Extract the [x, y] coordinate from the center of the cell holding the provided text.  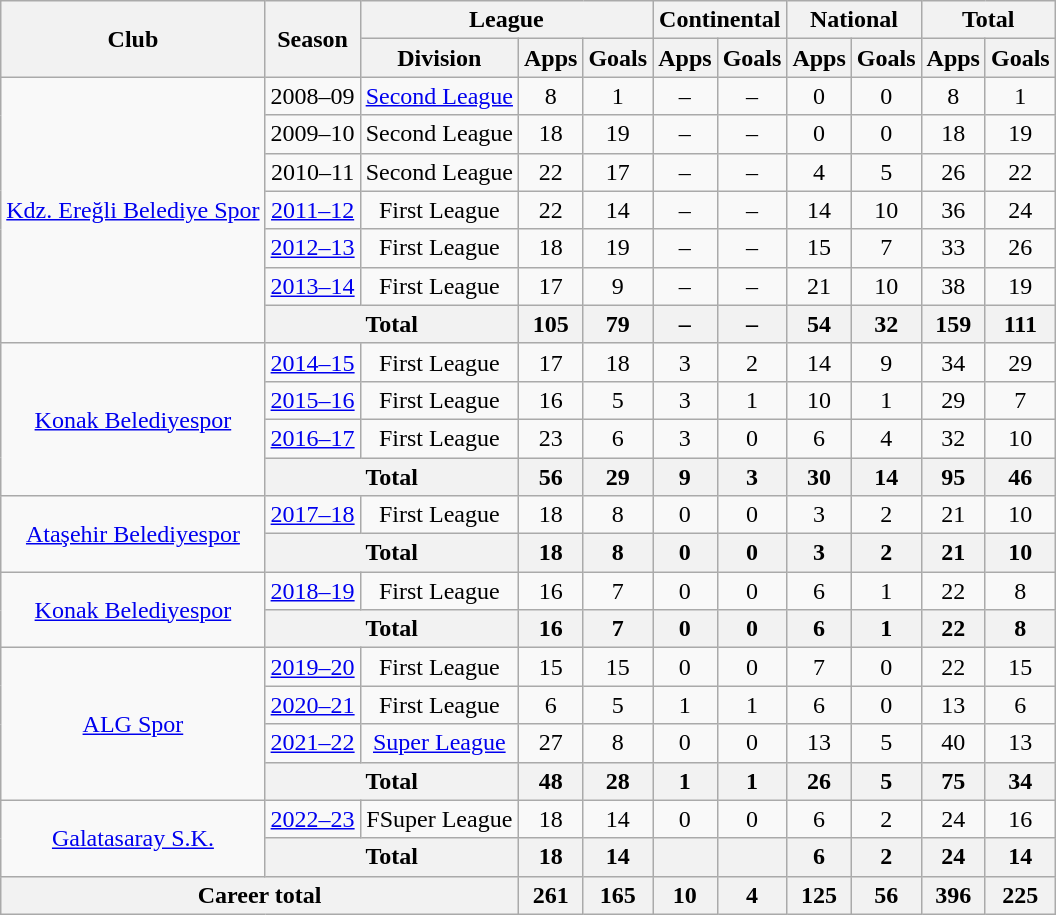
Continental [720, 20]
2009–10 [312, 134]
League [506, 20]
28 [618, 781]
2012–13 [312, 248]
159 [953, 324]
National [854, 20]
95 [953, 477]
Ataşehir Belediyespor [133, 534]
33 [953, 248]
396 [953, 895]
Super League [439, 743]
125 [819, 895]
Club [133, 39]
2021–22 [312, 743]
111 [1020, 324]
2008–09 [312, 96]
2022–23 [312, 819]
Galatasaray S.K. [133, 838]
2014–15 [312, 362]
Kdz. Ereğli Belediye Spor [133, 210]
46 [1020, 477]
2010–11 [312, 172]
225 [1020, 895]
165 [618, 895]
2016–17 [312, 438]
27 [550, 743]
36 [953, 210]
2017–18 [312, 515]
2015–16 [312, 400]
Career total [260, 895]
30 [819, 477]
Season [312, 39]
261 [550, 895]
2019–20 [312, 667]
79 [618, 324]
48 [550, 781]
105 [550, 324]
54 [819, 324]
40 [953, 743]
2013–14 [312, 286]
38 [953, 286]
75 [953, 781]
ALG Spor [133, 724]
2018–19 [312, 591]
2011–12 [312, 210]
23 [550, 438]
Division [439, 58]
2020–21 [312, 705]
FSuper League [439, 819]
